Output the [x, y] coordinate of the center of the cell containing the given text.  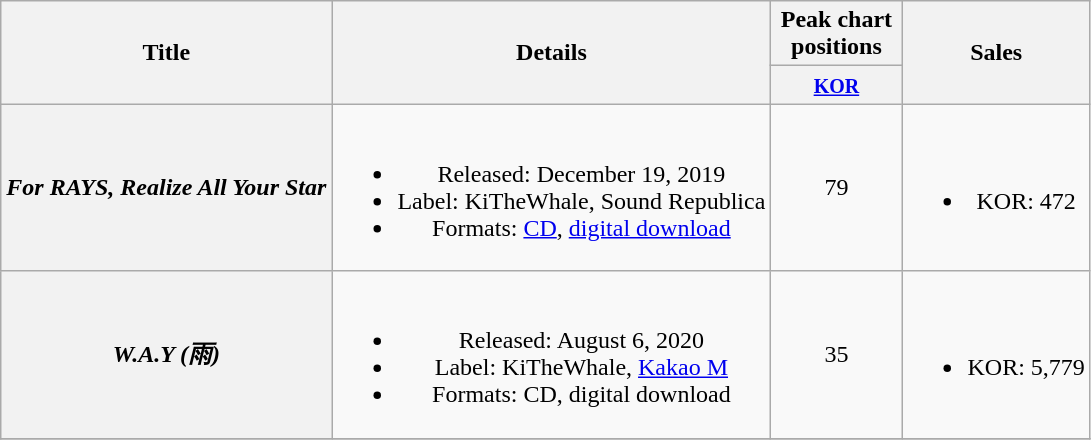
Released: December 19, 2019Label: KiTheWhale, Sound RepublicaFormats: CD, digital download [552, 188]
For RAYS, Realize All Your Star [166, 188]
Peak chart positions [836, 34]
35 [836, 354]
Released: August 6, 2020Label: KiTheWhale, Kakao MFormats: CD, digital download [552, 354]
Details [552, 52]
KOR: 472 [996, 188]
KOR [836, 85]
Sales [996, 52]
W.A.Y (雨) [166, 354]
KOR: 5,779 [996, 354]
Title [166, 52]
79 [836, 188]
